From the cell containing the given text, extract its center point as [X, Y] coordinate. 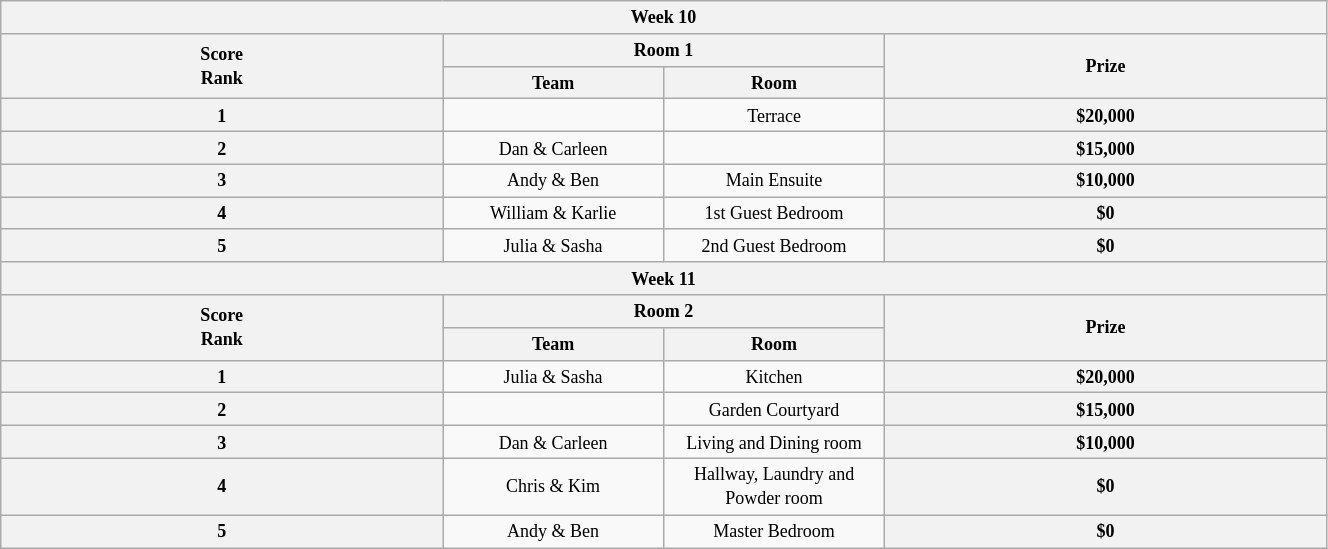
Living and Dining room [774, 442]
2nd Guest Bedroom [774, 246]
Master Bedroom [774, 532]
1st Guest Bedroom [774, 214]
Chris & Kim [554, 486]
Week 10 [664, 18]
Room 2 [664, 312]
Kitchen [774, 376]
Week 11 [664, 278]
William & Karlie [554, 214]
Room 1 [664, 50]
Terrace [774, 116]
Garden Courtyard [774, 410]
Hallway, Laundry and Powder room [774, 486]
Main Ensuite [774, 180]
